Return [x, y] of the center of cell containing provided text 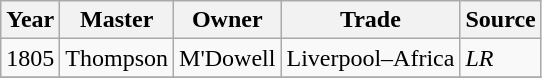
Year [30, 20]
LR [500, 58]
M'Dowell [228, 58]
Thompson [117, 58]
Source [500, 20]
Liverpool–Africa [370, 58]
Trade [370, 20]
1805 [30, 58]
Master [117, 20]
Owner [228, 20]
